Provide the [X, Y] coordinate of the cell's center where the given text is located.  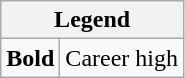
Career high [122, 58]
Legend [92, 20]
Bold [30, 58]
